Find where the given text appears and provide that cell's center as [X, Y] coordinate. 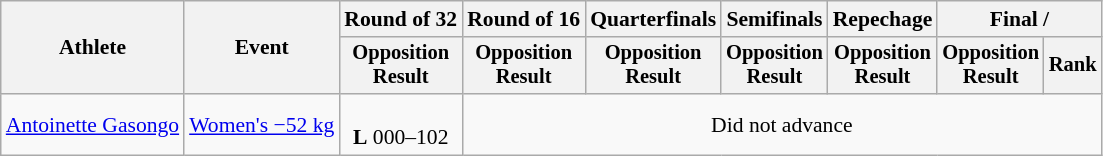
Did not advance [782, 124]
Antoinette Gasongo [92, 124]
Event [262, 48]
Final / [1019, 19]
Round of 32 [400, 19]
Athlete [92, 48]
Women's −52 kg [262, 124]
Repechage [883, 19]
Quarterfinals [653, 19]
Semifinals [774, 19]
Rank [1073, 66]
Round of 16 [524, 19]
L 000–102 [400, 124]
